Pinpoint the cell where the given text exists, returning its (X, Y) midpoint coordinate. 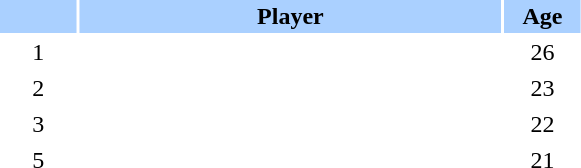
22 (542, 124)
3 (38, 124)
Age (542, 16)
1 (38, 52)
Player (291, 16)
26 (542, 52)
2 (38, 88)
23 (542, 88)
